Pinpoint the cell where the given text exists, returning its [x, y] midpoint coordinate. 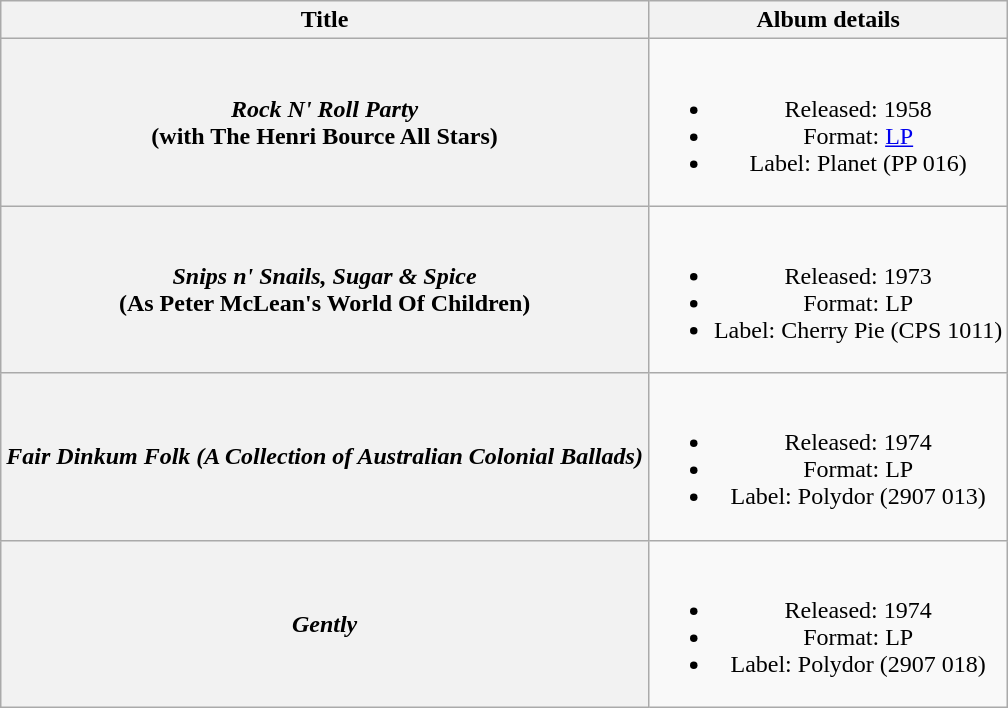
Released: 1974Format: LPLabel: Polydor (2907 013) [828, 456]
Title [325, 20]
Gently [325, 624]
Released: 1973Format: LPLabel: Cherry Pie (CPS 1011) [828, 290]
Rock N' Roll Party (with The Henri Bource All Stars) [325, 122]
Released: 1958Format: LPLabel: Planet (PP 016) [828, 122]
Album details [828, 20]
Released: 1974Format: LPLabel: Polydor (2907 018) [828, 624]
Snips n' Snails, Sugar & Spice (As Peter McLean's World Of Children) [325, 290]
Fair Dinkum Folk (A Collection of Australian Colonial Ballads) [325, 456]
